Return [X, Y] of the center of cell containing provided text 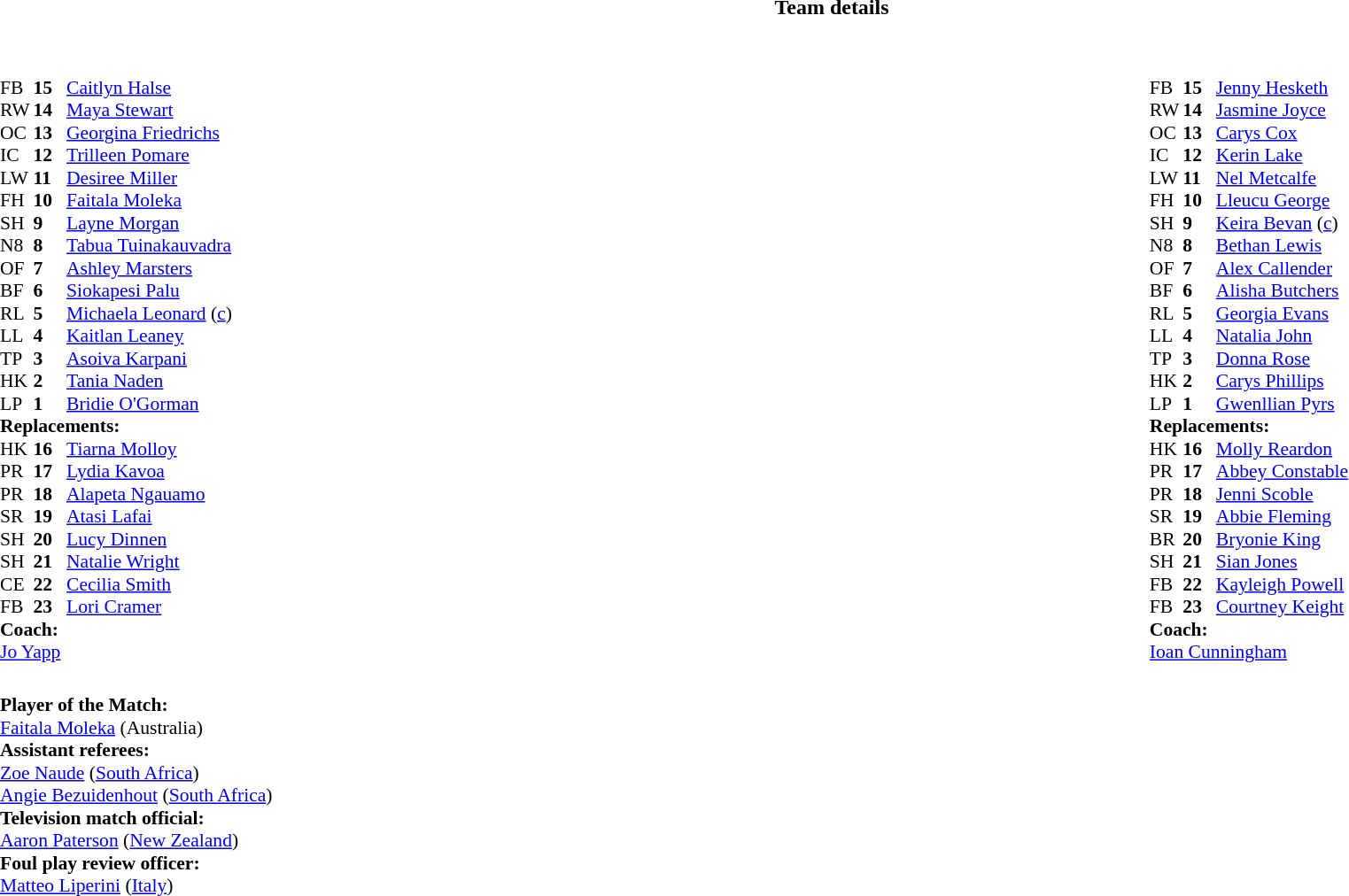
Tabua Tuinakauvadra [149, 245]
Asoiva Karpani [149, 359]
Donna Rose [1283, 359]
Georgina Friedrichs [149, 133]
Ioan Cunningham [1249, 653]
Natalie Wright [149, 562]
Natalia John [1283, 336]
Layne Morgan [149, 223]
Sian Jones [1283, 562]
Molly Reardon [1283, 449]
Tiarna Molloy [149, 449]
Jenny Hesketh [1283, 88]
BR [1167, 539]
Siokapesi Palu [149, 291]
Michaela Leonard (c) [149, 313]
Lori Cramer [149, 606]
Abbie Fleming [1283, 516]
Courtney Keight [1283, 606]
Kayleigh Powell [1283, 584]
Jasmine Joyce [1283, 111]
Alapeta Ngauamo [149, 494]
Lleucu George [1283, 201]
Alisha Butchers [1283, 291]
Ashley Marsters [149, 268]
Georgia Evans [1283, 313]
Keira Bevan (c) [1283, 223]
Desiree Miller [149, 178]
Bryonie King [1283, 539]
Cecilia Smith [149, 584]
Atasi Lafai [149, 516]
Gwenllian Pyrs [1283, 404]
Lucy Dinnen [149, 539]
Nel Metcalfe [1283, 178]
Jo Yapp [116, 653]
Jenni Scoble [1283, 494]
CE [17, 584]
Carys Phillips [1283, 382]
Kaitlan Leaney [149, 336]
Trilleen Pomare [149, 155]
Faitala Moleka [149, 201]
Alex Callender [1283, 268]
Caitlyn Halse [149, 88]
Maya Stewart [149, 111]
Carys Cox [1283, 133]
Abbey Constable [1283, 472]
Lydia Kavoa [149, 472]
Bridie O'Gorman [149, 404]
Kerin Lake [1283, 155]
Tania Naden [149, 382]
Bethan Lewis [1283, 245]
